Determine the [x, y] coordinate at the center of the cell enclosing the given text.  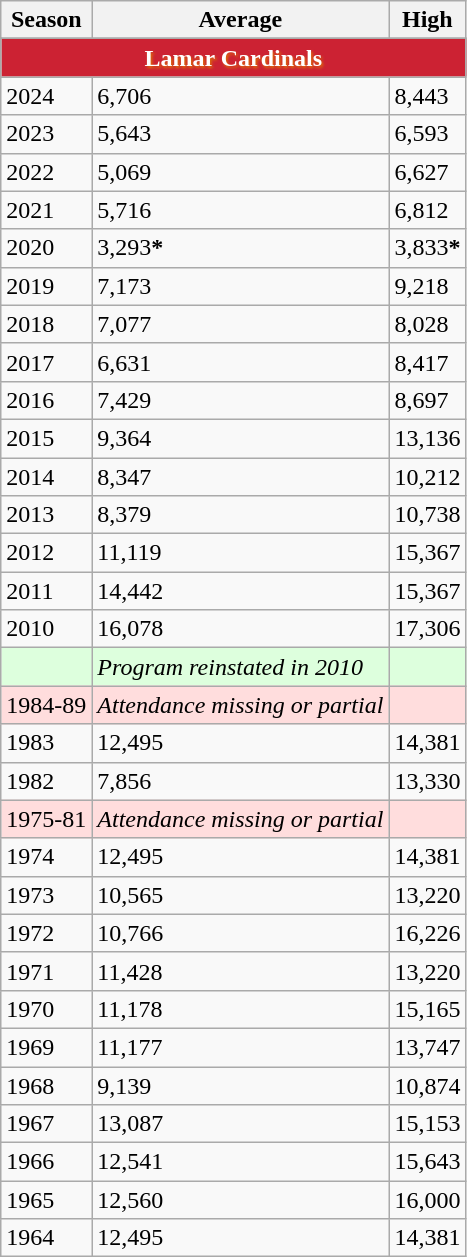
Lamar Cardinals [234, 58]
1965 [46, 1200]
2013 [46, 515]
7,856 [240, 781]
10,874 [428, 1085]
6,593 [428, 134]
10,766 [240, 933]
2010 [46, 629]
7,077 [240, 324]
2014 [46, 477]
14,442 [240, 591]
1984-89 [46, 705]
16,078 [240, 629]
5,716 [240, 210]
3,293* [240, 248]
Season [46, 20]
2018 [46, 324]
8,443 [428, 96]
11,428 [240, 971]
13,747 [428, 1047]
1983 [46, 743]
8,417 [428, 362]
15,165 [428, 1009]
1975-81 [46, 819]
8,697 [428, 400]
13,330 [428, 781]
13,136 [428, 438]
1982 [46, 781]
5,069 [240, 172]
9,364 [240, 438]
2011 [46, 591]
7,173 [240, 286]
2024 [46, 96]
11,178 [240, 1009]
15,153 [428, 1124]
11,177 [240, 1047]
16,000 [428, 1200]
2012 [46, 553]
17,306 [428, 629]
6,631 [240, 362]
8,347 [240, 477]
1966 [46, 1162]
2021 [46, 210]
6,812 [428, 210]
7,429 [240, 400]
2016 [46, 400]
5,643 [240, 134]
12,541 [240, 1162]
8,379 [240, 515]
1971 [46, 971]
6,627 [428, 172]
10,738 [428, 515]
1968 [46, 1085]
10,565 [240, 895]
2023 [46, 134]
1964 [46, 1238]
13,087 [240, 1124]
2022 [46, 172]
9,218 [428, 286]
8,028 [428, 324]
1967 [46, 1124]
2020 [46, 248]
3,833* [428, 248]
15,643 [428, 1162]
12,560 [240, 1200]
6,706 [240, 96]
Program reinstated in 2010 [240, 667]
11,119 [240, 553]
2015 [46, 438]
1969 [46, 1047]
High [428, 20]
2017 [46, 362]
9,139 [240, 1085]
1973 [46, 895]
2019 [46, 286]
Average [240, 20]
10,212 [428, 477]
1972 [46, 933]
1970 [46, 1009]
16,226 [428, 933]
1974 [46, 857]
